Output the [x, y] coordinate of the center of the cell containing the given text.  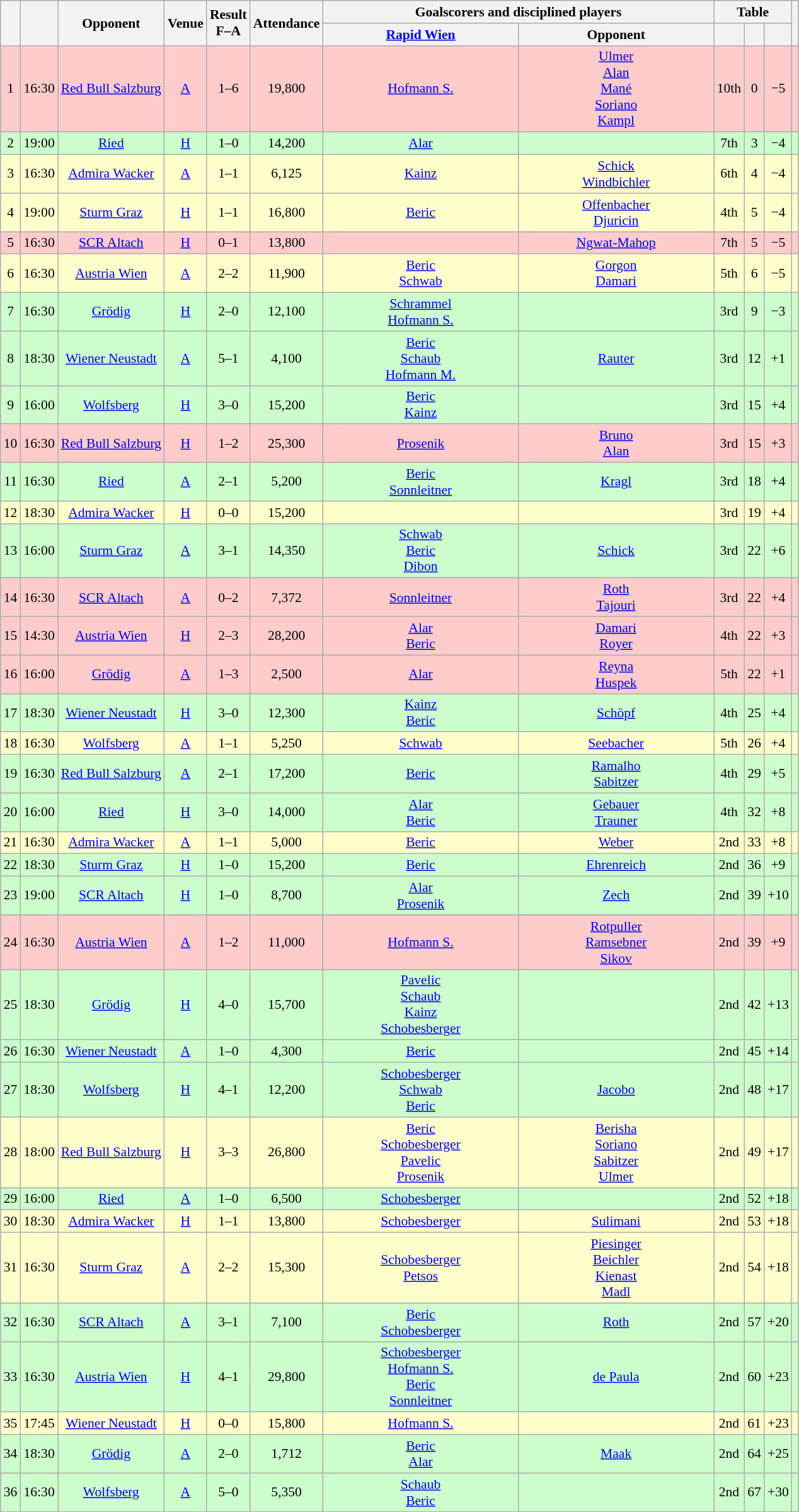
28,200 [287, 636]
31 [11, 1268]
16 [11, 674]
4,300 [287, 1052]
Schobesberger Schwab Beric [420, 1089]
24 [11, 942]
Beric Schwab [420, 273]
14,200 [287, 144]
15,700 [287, 1004]
14,350 [287, 550]
23 [11, 895]
10 [11, 443]
27 [11, 1089]
20 [11, 812]
Ulmer Alan Mané Soriano Kampl [616, 89]
Weber [616, 843]
2,500 [287, 674]
Zech [616, 895]
Table [753, 12]
Reyna Huspek [616, 674]
16,800 [287, 213]
17:45 [39, 1424]
21 [11, 843]
Schaub Beric [420, 1492]
1,712 [287, 1453]
Schobesberger Hofmann S. Beric Sonnleitner [420, 1377]
3–3 [228, 1152]
5,000 [287, 843]
Gebauer Trauner [616, 812]
19,800 [287, 89]
Ehrenreich [616, 865]
Offenbacher Djuricin [616, 213]
6,500 [287, 1199]
Kainz Beric [420, 713]
Venue [185, 23]
Beric Schobesberger [420, 1322]
Alar Prosenik [420, 895]
18:00 [39, 1152]
Ramalho Sabitzer [616, 773]
Pavelic Schaub Kainz Schobesberger [420, 1004]
ResultF–A [228, 23]
1 [11, 89]
26,800 [287, 1152]
5,250 [287, 744]
+13 [778, 1004]
29,800 [287, 1377]
Kragl [616, 482]
+14 [778, 1052]
−3 [778, 312]
5–1 [228, 359]
5,350 [287, 1492]
Beric Schaub Hofmann M. [420, 359]
Gorgon Damari [616, 273]
4–0 [228, 1004]
Piesinger Beichler Kienast Madl [616, 1268]
8,700 [287, 895]
34 [11, 1453]
Seebacher [616, 744]
+5 [778, 773]
Beric Schobesberger Pavelic Prosenik [420, 1152]
Beric Sonnleitner [420, 482]
+25 [778, 1453]
Maak [616, 1453]
Roth Tajouri [616, 597]
Schwab [420, 744]
60 [754, 1377]
Rotpuller Ramsebner Sikov [616, 942]
Prosenik [420, 443]
11 [11, 482]
48 [754, 1089]
Schick Windbichler [616, 174]
61 [754, 1424]
Kainz [420, 174]
30 [11, 1222]
10th [730, 89]
25,300 [287, 443]
0–2 [228, 597]
2 [11, 144]
Sulimani [616, 1222]
+6 [778, 550]
17 [11, 713]
67 [754, 1492]
Ngwat-Mahop [616, 243]
8 [11, 359]
14:30 [39, 636]
12,300 [287, 713]
49 [754, 1152]
+20 [778, 1322]
Roth [616, 1322]
14,000 [287, 812]
7 [11, 312]
17,200 [287, 773]
15,300 [287, 1268]
45 [754, 1052]
35 [11, 1424]
11,900 [287, 273]
5,200 [287, 482]
64 [754, 1453]
4,100 [287, 359]
57 [754, 1322]
14 [11, 597]
52 [754, 1199]
15,800 [287, 1424]
1–3 [228, 674]
Schick [616, 550]
28 [11, 1152]
Schrammel Hofmann S. [420, 312]
53 [754, 1222]
1–6 [228, 89]
12,200 [287, 1089]
7,372 [287, 597]
Bruno Alan [616, 443]
7,100 [287, 1322]
Beric Alar [420, 1453]
5–0 [228, 1492]
Jacobo [616, 1089]
Beric Kainz [420, 404]
2–3 [228, 636]
Berisha Soriano Sabitzer Ulmer [616, 1152]
6,125 [287, 174]
Schwab Beric Dibon [420, 550]
+30 [778, 1492]
54 [754, 1268]
Damari Royer [616, 636]
6th [730, 174]
Attendance [287, 23]
42 [754, 1004]
13 [11, 550]
Rauter [616, 359]
11,000 [287, 942]
Sonnleitner [420, 597]
Schöpf [616, 713]
Schobesberger Petsos [420, 1268]
de Paula [616, 1377]
0–1 [228, 243]
Rapid Wien [420, 35]
Goalscorers and disciplined players [518, 12]
0 [754, 89]
+10 [778, 895]
12,100 [287, 312]
